Locate the cell with the specified text and output its [X, Y] center coordinate. 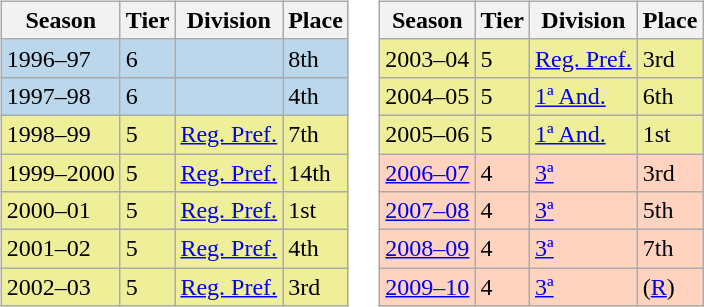
2001–02 [60, 249]
2000–01 [60, 211]
(R) [670, 287]
14th [316, 173]
5th [670, 211]
2008–09 [428, 249]
2002–03 [60, 287]
1996–97 [60, 58]
2003–04 [428, 58]
2007–08 [428, 211]
2004–05 [428, 96]
2006–07 [428, 173]
1998–99 [60, 134]
2009–10 [428, 287]
8th [316, 58]
2005–06 [428, 134]
6th [670, 96]
1999–2000 [60, 173]
1997–98 [60, 96]
